Output the [X, Y] coordinate of the center of the cell containing the given text.  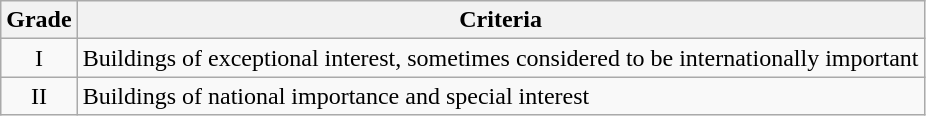
Buildings of national importance and special interest [500, 96]
I [39, 58]
Grade [39, 20]
II [39, 96]
Buildings of exceptional interest, sometimes considered to be internationally important [500, 58]
Criteria [500, 20]
